From the cell containing the given text, extract its center point as (X, Y) coordinate. 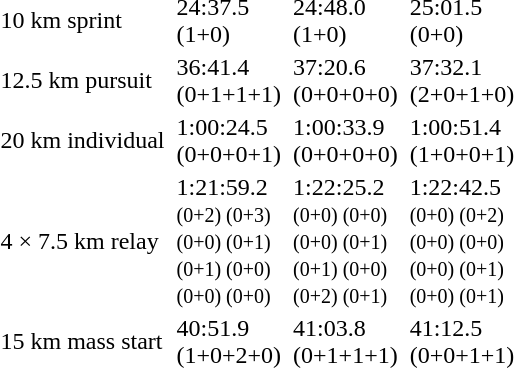
37:20.6(0+0+0+0) (346, 80)
1:00:24.5(0+0+0+1) (229, 140)
1:00:33.9(0+0+0+0) (346, 140)
1:22:25.2(0+0) (0+0)(0+0) (0+1)(0+1) (0+0)(0+2) (0+1) (346, 241)
36:41.4(0+1+1+1) (229, 80)
1:21:59.2(0+2) (0+3)(0+0) (0+1)(0+1) (0+0)(0+0) (0+0) (229, 241)
